For the text-containing cell, return its midpoint in (X, Y) coordinate format. 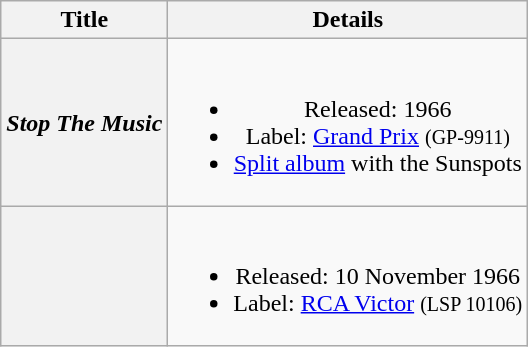
Released: 10 November 1966Label: RCA Victor (LSP 10106) (348, 276)
Stop The Music (84, 122)
Details (348, 20)
Released: 1966Label: Grand Prix (GP-9911)Split album with the Sunspots (348, 122)
Title (84, 20)
